Pinpoint the cell where the given text exists, returning its (x, y) midpoint coordinate. 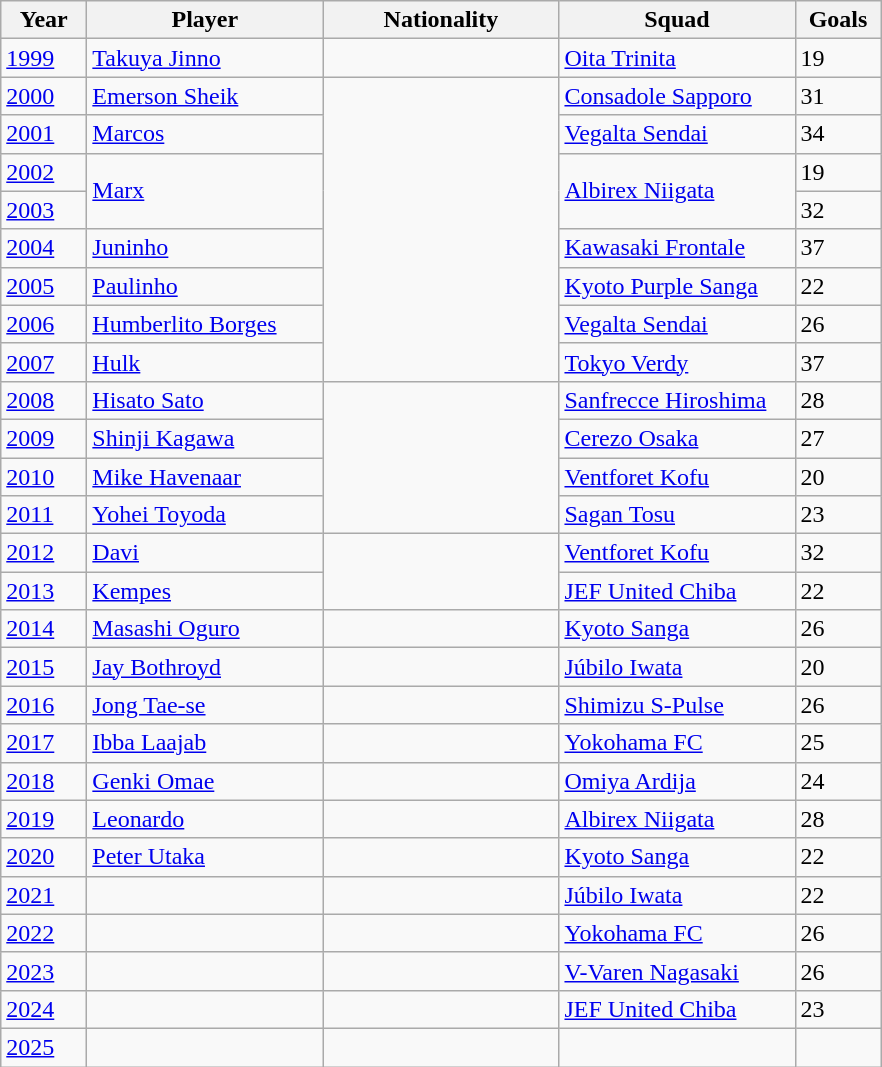
Emerson Sheik (205, 96)
Consadole Sapporo (677, 96)
Jay Bothroyd (205, 667)
2013 (44, 591)
Genki Omae (205, 781)
Kawasaki Frontale (677, 248)
Marcos (205, 134)
Mike Havenaar (205, 477)
2005 (44, 286)
2022 (44, 933)
2015 (44, 667)
Sagan Tosu (677, 515)
Cerezo Osaka (677, 438)
2017 (44, 743)
2008 (44, 400)
2024 (44, 1009)
34 (838, 134)
Goals (838, 20)
2004 (44, 248)
Shinji Kagawa (205, 438)
Kyoto Purple Sanga (677, 286)
2002 (44, 172)
2023 (44, 971)
31 (838, 96)
2025 (44, 1047)
Leonardo (205, 819)
2014 (44, 629)
Omiya Ardija (677, 781)
Squad (677, 20)
Paulinho (205, 286)
2021 (44, 895)
Hisato Sato (205, 400)
2016 (44, 705)
Takuya Jinno (205, 58)
Nationality (441, 20)
Peter Utaka (205, 857)
Oita Trinita (677, 58)
Marx (205, 191)
2003 (44, 210)
2019 (44, 819)
2009 (44, 438)
Sanfrecce Hiroshima (677, 400)
Year (44, 20)
2018 (44, 781)
Davi (205, 553)
Juninho (205, 248)
Shimizu S-Pulse (677, 705)
V-Varen Nagasaki (677, 971)
2000 (44, 96)
Yohei Toyoda (205, 515)
2010 (44, 477)
25 (838, 743)
2012 (44, 553)
27 (838, 438)
Humberlito Borges (205, 324)
Player (205, 20)
Kempes (205, 591)
1999 (44, 58)
2007 (44, 362)
Hulk (205, 362)
Tokyo Verdy (677, 362)
2001 (44, 134)
Masashi Oguro (205, 629)
24 (838, 781)
2020 (44, 857)
Jong Tae-se (205, 705)
Ibba Laajab (205, 743)
2011 (44, 515)
2006 (44, 324)
